Provide the [X, Y] coordinate of the cell's center where the given text is located.  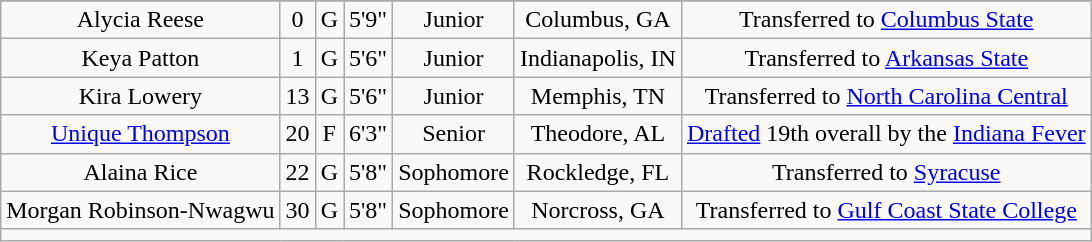
Morgan Robinson-Nwagwu [140, 210]
20 [298, 134]
Columbus, GA [598, 20]
Transferred to North Carolina Central [886, 96]
Unique Thompson [140, 134]
Transferred to Gulf Coast State College [886, 210]
Memphis, TN [598, 96]
30 [298, 210]
F [329, 134]
Indianapolis, IN [598, 58]
Alaina Rice [140, 172]
Keya Patton [140, 58]
Senior [454, 134]
5'9" [368, 20]
Norcross, GA [598, 210]
Rockledge, FL [598, 172]
0 [298, 20]
Kira Lowery [140, 96]
Transferred to Columbus State [886, 20]
22 [298, 172]
Drafted 19th overall by the Indiana Fever [886, 134]
Alycia Reese [140, 20]
13 [298, 96]
Transferred to Arkansas State [886, 58]
6'3" [368, 134]
Theodore, AL [598, 134]
Transferred to Syracuse [886, 172]
1 [298, 58]
